Extract the (x, y) coordinate from the center of the cell holding the provided text.  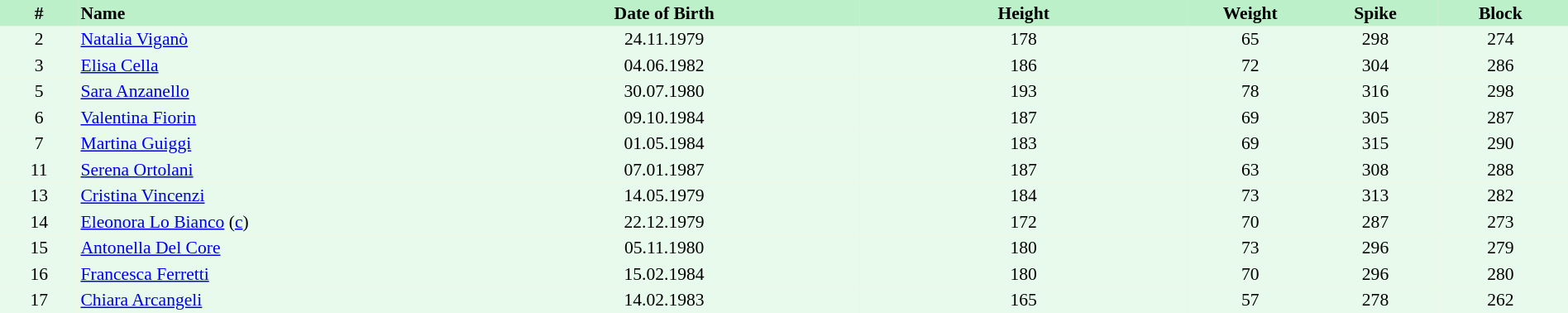
63 (1250, 170)
280 (1500, 274)
Name (273, 13)
6 (39, 118)
14.02.1983 (664, 300)
2 (39, 40)
Sara Anzanello (273, 91)
Date of Birth (664, 13)
Eleonora Lo Bianco (c) (273, 222)
Weight (1250, 13)
01.05.1984 (664, 144)
14.05.1979 (664, 195)
17 (39, 300)
24.11.1979 (664, 40)
78 (1250, 91)
16 (39, 274)
5 (39, 91)
11 (39, 170)
07.01.1987 (664, 170)
172 (1024, 222)
13 (39, 195)
315 (1374, 144)
178 (1024, 40)
Cristina Vincenzi (273, 195)
Antonella Del Core (273, 248)
316 (1374, 91)
Spike (1374, 13)
7 (39, 144)
Natalia Viganò (273, 40)
278 (1374, 300)
Francesca Ferretti (273, 274)
165 (1024, 300)
290 (1500, 144)
3 (39, 65)
57 (1250, 300)
262 (1500, 300)
14 (39, 222)
274 (1500, 40)
286 (1500, 65)
15.02.1984 (664, 274)
282 (1500, 195)
186 (1024, 65)
273 (1500, 222)
184 (1024, 195)
308 (1374, 170)
288 (1500, 170)
# (39, 13)
Valentina Fiorin (273, 118)
Chiara Arcangeli (273, 300)
Martina Guiggi (273, 144)
04.06.1982 (664, 65)
313 (1374, 195)
05.11.1980 (664, 248)
305 (1374, 118)
30.07.1980 (664, 91)
304 (1374, 65)
65 (1250, 40)
22.12.1979 (664, 222)
72 (1250, 65)
Block (1500, 13)
15 (39, 248)
183 (1024, 144)
Elisa Cella (273, 65)
279 (1500, 248)
Serena Ortolani (273, 170)
Height (1024, 13)
193 (1024, 91)
09.10.1984 (664, 118)
